Capture the cell that displays the provided text and extract its (x, y) central coordinate. 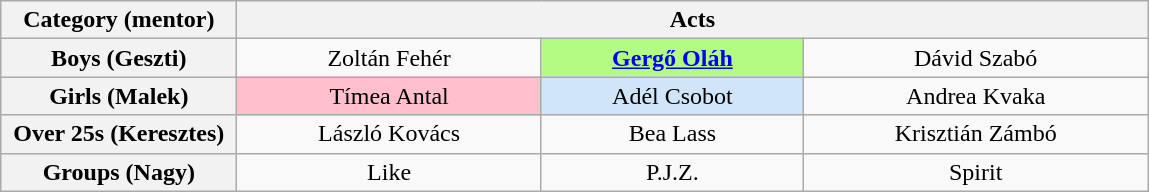
P.J.Z. (672, 172)
Zoltán Fehér (390, 58)
Category (mentor) (119, 20)
Dávid Szabó (976, 58)
Gergő Oláh (672, 58)
Andrea Kvaka (976, 96)
Over 25s (Keresztes) (119, 134)
Like (390, 172)
László Kovács (390, 134)
Groups (Nagy) (119, 172)
Tímea Antal (390, 96)
Boys (Geszti) (119, 58)
Adél Csobot (672, 96)
Krisztián Zámbó (976, 134)
Acts (692, 20)
Spirit (976, 172)
Bea Lass (672, 134)
Girls (Malek) (119, 96)
